For the text-containing cell, return its midpoint in [x, y] coordinate format. 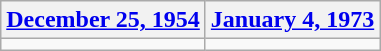
December 25, 1954 [104, 20]
January 4, 1973 [292, 20]
